Scan for the cell matching the given text and deliver its [x, y] coordinate at center. 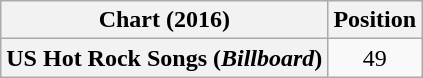
Position [375, 20]
Chart (2016) [164, 20]
US Hot Rock Songs (Billboard) [164, 58]
49 [375, 58]
